Output the (x, y) coordinate of the center of the cell containing the given text.  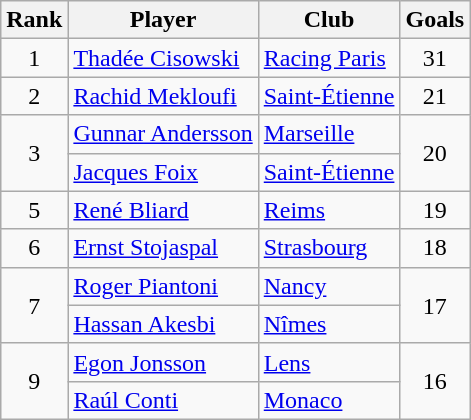
Gunnar Andersson (163, 134)
19 (435, 210)
Jacques Foix (163, 172)
Lens (329, 362)
Reims (329, 210)
Hassan Akesbi (163, 324)
Marseille (329, 134)
18 (435, 248)
6 (34, 248)
31 (435, 58)
1 (34, 58)
20 (435, 153)
Ernst Stojaspal (163, 248)
Nîmes (329, 324)
Strasbourg (329, 248)
5 (34, 210)
Goals (435, 20)
Rank (34, 20)
Club (329, 20)
21 (435, 96)
Monaco (329, 400)
Roger Piantoni (163, 286)
3 (34, 153)
Racing Paris (329, 58)
Player (163, 20)
Thadée Cisowski (163, 58)
Rachid Mekloufi (163, 96)
2 (34, 96)
Raúl Conti (163, 400)
7 (34, 305)
16 (435, 381)
Nancy (329, 286)
Egon Jonsson (163, 362)
17 (435, 305)
9 (34, 381)
René Bliard (163, 210)
